Locate the cell with the specified text and output its [x, y] center coordinate. 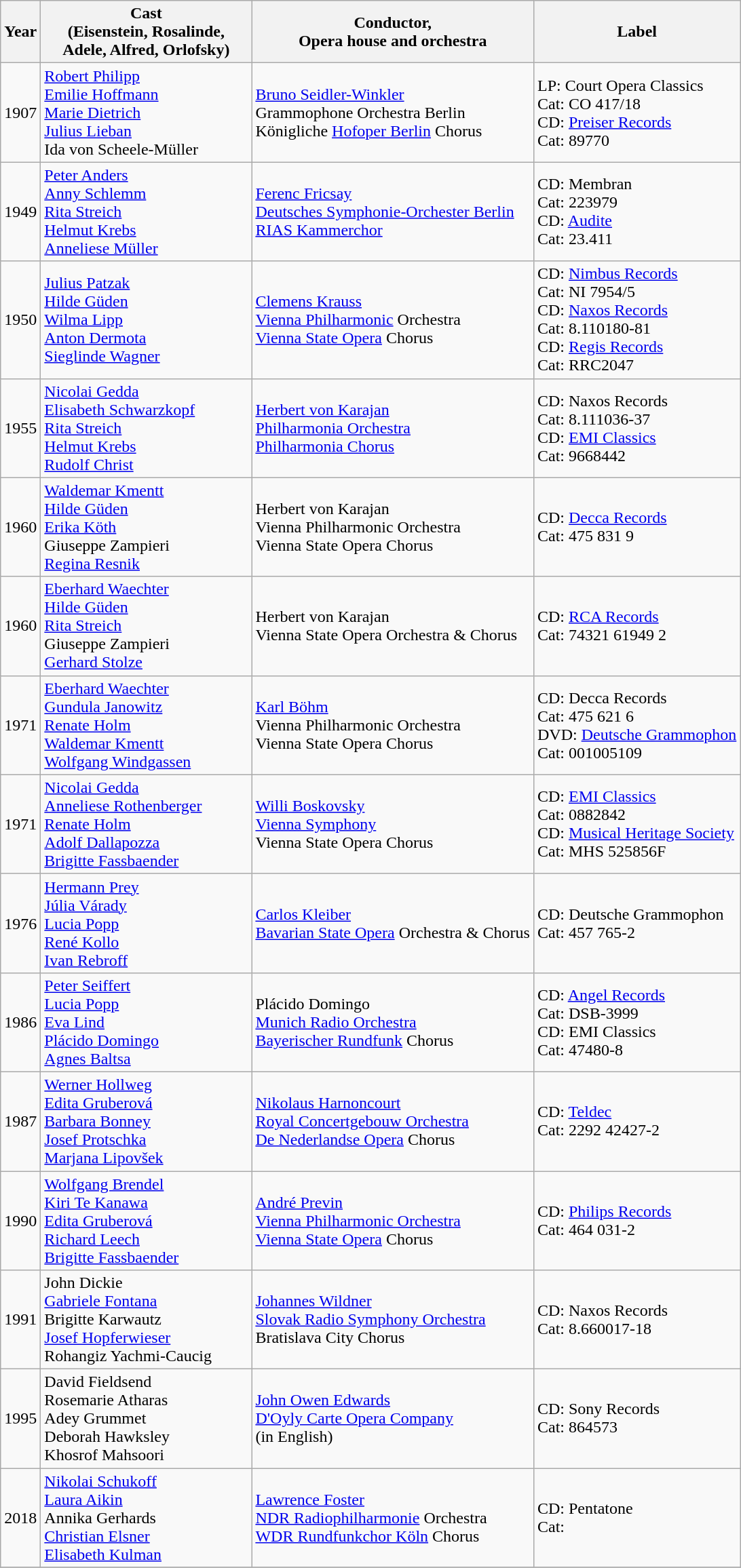
Bruno Seidler-WinklerGrammophone Orchestra BerlinKönigliche Hofoper Berlin Chorus [393, 113]
CD: Naxos RecordsCat: 8.111036-37CD: EMI ClassicsCat: 9668442 [636, 428]
1950 [20, 320]
Carlos KleiberBavarian State Opera Orchestra & Chorus [393, 923]
Eberhard WaechterGundula JanowitzRenate HolmWaldemar KmenttWolfgang Windgassen [147, 725]
CD: EMI ClassicsCat: 0882842CD: Musical Heritage SocietyCat: MHS 525856F [636, 824]
CD: Angel RecordsCat: DSB-3999CD: EMI ClassicsCat: 47480-8 [636, 1022]
LP: Court Opera ClassicsCat: CO 417/18CD: Preiser RecordsCat: 89770 [636, 113]
Hermann PreyJúlia VáradyLucia PoppRené KolloIvan Rebroff [147, 923]
Year [20, 32]
1995 [20, 1419]
Herbert von KarajanVienna State Opera Orchestra & Chorus [393, 626]
1949 [20, 212]
Robert PhilippEmilie HoffmannMarie DietrichJulius LiebanIda von Scheele-Müller [147, 113]
Conductor,Opera house and orchestra [393, 32]
Johannes WildnerSlovak Radio Symphony OrchestraBratislava City Chorus [393, 1320]
Nicolai GeddaElisabeth SchwarzkopfRita StreichHelmut KrebsRudolf Christ [147, 428]
1955 [20, 428]
Cast(Eisenstein, Rosalinde,Adele, Alfred, Orlofsky) [147, 32]
CD: Philips RecordsCat: 464 031-2 [636, 1220]
Peter SeiffertLucia PoppEva LindPlácido DomingoAgnes Baltsa [147, 1022]
1990 [20, 1220]
Ferenc FricsayDeutsches Symphonie-Orchester BerlinRIAS Kammerchor [393, 212]
Label [636, 32]
Herbert von KarajanVienna Philharmonic OrchestraVienna State Opera Chorus [393, 527]
Plácido DomingoMunich Radio OrchestraBayerischer Rundfunk Chorus [393, 1022]
Eberhard WaechterHilde GüdenRita StreichGiuseppe ZampieriGerhard Stolze [147, 626]
CD: Decca RecordsCat: 475 621 6DVD: Deutsche GrammophonCat: 001005109 [636, 725]
Julius PatzakHilde GüdenWilma LippAnton DermotaSieglinde Wagner [147, 320]
Peter AndersAnny SchlemmRita StreichHelmut KrebsAnneliese Müller [147, 212]
David FieldsendRosemarie AtharasAdey GrummetDeborah HawksleyKhosrof Mahsoori [147, 1419]
1907 [20, 113]
CD: Deutsche GrammophonCat: 457 765-2 [636, 923]
CD: Naxos RecordsCat: 8.660017-18 [636, 1320]
1976 [20, 923]
CD: Sony RecordsCat: 864573 [636, 1419]
Willi BoskovskyVienna SymphonyVienna State Opera Chorus [393, 824]
CD: PentatoneCat: [636, 1518]
1991 [20, 1320]
Nikolaus HarnoncourtRoyal Concertgebouw OrchestraDe Nederlandse Opera Chorus [393, 1121]
John DickieGabriele FontanaBrigitte KarwautzJosef HopferwieserRohangiz Yachmi-Caucig [147, 1320]
Nicolai GeddaAnneliese RothenbergerRenate HolmAdolf DallapozzaBrigitte Fassbaender [147, 824]
Lawrence FosterNDR Radiophilharmonie OrchestraWDR Rundfunkchor Köln Chorus [393, 1518]
1986 [20, 1022]
Herbert von KarajanPhilharmonia OrchestraPhilharmonia Chorus [393, 428]
Wolfgang BrendelKiri Te KanawaEdita GruberováRichard LeechBrigitte Fassbaender [147, 1220]
Nikolai SchukoffLaura AikinAnnika GerhardsChristian ElsnerElisabeth Kulman [147, 1518]
2018 [20, 1518]
André PrevinVienna Philharmonic OrchestraVienna State Opera Chorus [393, 1220]
CD: RCA RecordsCat: 74321 61949 2 [636, 626]
CD: Nimbus RecordsCat: NI 7954/5CD: Naxos RecordsCat: 8.110180-81CD: Regis RecordsCat: RRC2047 [636, 320]
CD: TeldecCat: 2292 42427-2 [636, 1121]
Waldemar KmenttHilde GüdenErika KöthGiuseppe ZampieriRegina Resnik [147, 527]
CD: Decca RecordsCat: 475 831 9 [636, 527]
CD: MembranCat: 223979CD: AuditeCat: 23.411 [636, 212]
1987 [20, 1121]
John Owen EdwardsD'Oyly Carte Opera Company(in English) [393, 1419]
Clemens KraussVienna Philharmonic OrchestraVienna State Opera Chorus [393, 320]
Werner HollwegEdita GruberováBarbara BonneyJosef ProtschkaMarjana Lipovšek [147, 1121]
Karl BöhmVienna Philharmonic OrchestraVienna State Opera Chorus [393, 725]
